Return (X, Y) of the center of cell containing provided text 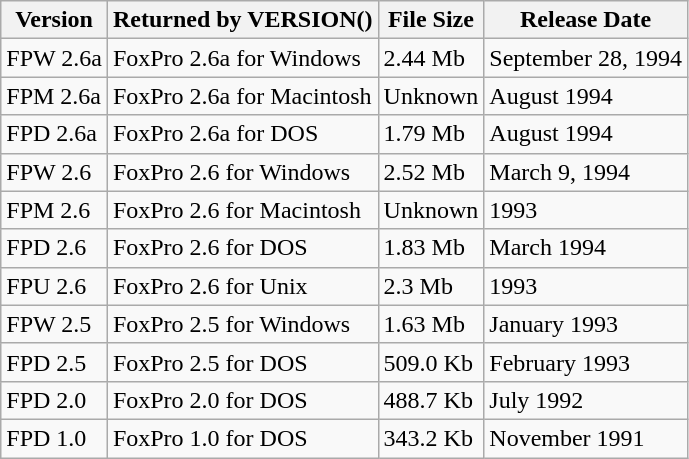
FPD 2.6a (54, 134)
FoxPro 2.6 for DOS (242, 248)
FPD 2.6 (54, 248)
FPM 2.6 (54, 210)
509.0 Kb (431, 362)
FPD 2.5 (54, 362)
1.79 Mb (431, 134)
2.44 Mb (431, 58)
FoxPro 2.6a for Macintosh (242, 96)
FPM 2.6a (54, 96)
FoxPro 1.0 for DOS (242, 438)
FPW 2.6a (54, 58)
488.7 Kb (431, 400)
FoxPro 2.6 for Macintosh (242, 210)
FoxPro 2.0 for DOS (242, 400)
File Size (431, 20)
FoxPro 2.6a for Windows (242, 58)
Returned by VERSION() (242, 20)
September 28, 1994 (586, 58)
November 1991 (586, 438)
July 1992 (586, 400)
Version (54, 20)
FPW 2.6 (54, 172)
FoxPro 2.6a for DOS (242, 134)
FoxPro 2.5 for Windows (242, 324)
January 1993 (586, 324)
343.2 Kb (431, 438)
FoxPro 2.6 for Windows (242, 172)
Release Date (586, 20)
February 1993 (586, 362)
FPD 1.0 (54, 438)
1.83 Mb (431, 248)
2.3 Mb (431, 286)
FoxPro 2.6 for Unix (242, 286)
FPU 2.6 (54, 286)
FoxPro 2.5 for DOS (242, 362)
1.63 Mb (431, 324)
FPD 2.0 (54, 400)
March 9, 1994 (586, 172)
2.52 Mb (431, 172)
March 1994 (586, 248)
FPW 2.5 (54, 324)
